Pinpoint the cell where the given text exists, returning its [X, Y] midpoint coordinate. 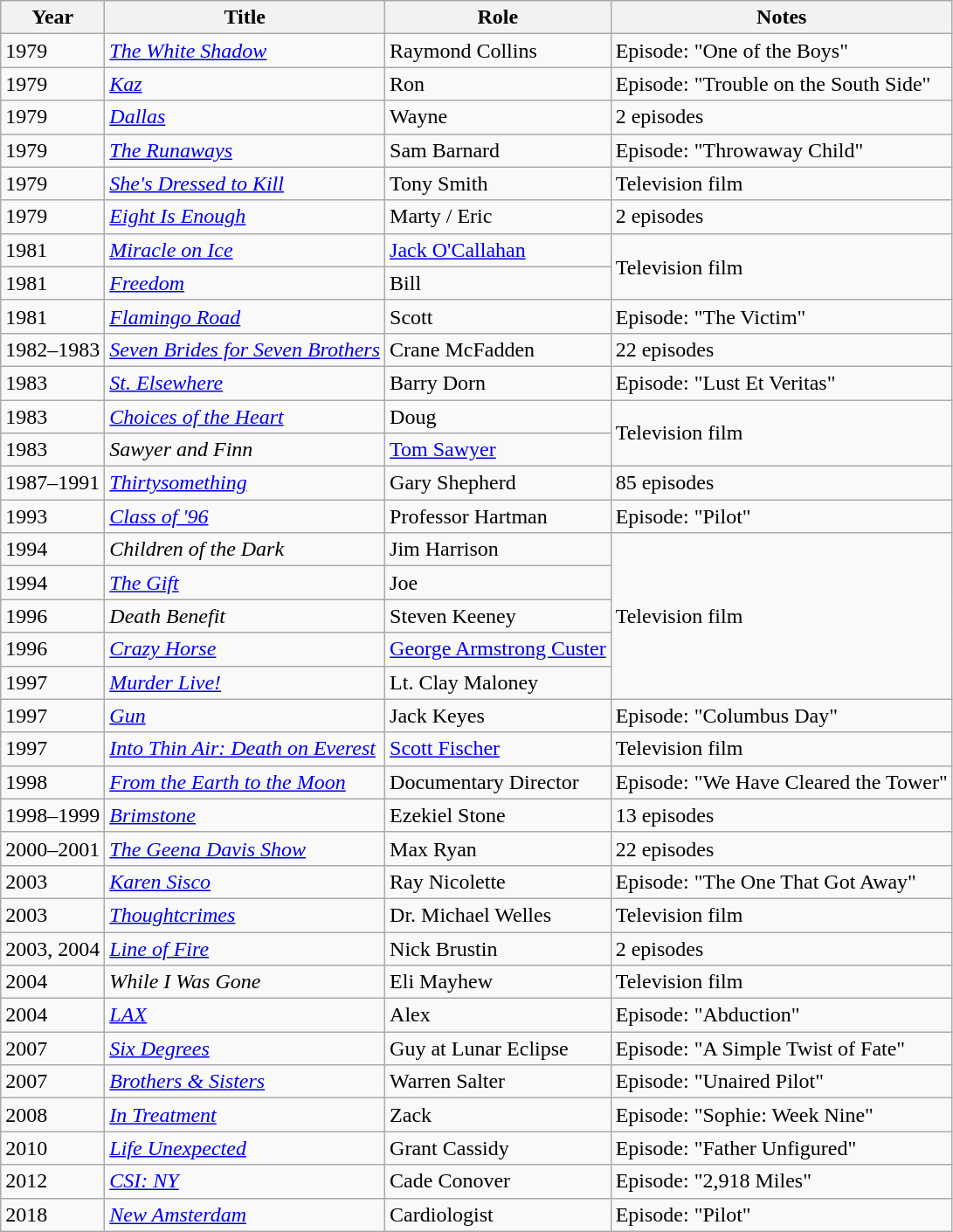
Max Ryan [498, 848]
1982–1983 [52, 350]
Lt. Clay Maloney [498, 682]
Ezekiel Stone [498, 815]
Barry Dorn [498, 383]
Flamingo Road [245, 316]
1993 [52, 516]
Nick Brustin [498, 948]
Episode: "Abduction" [781, 1015]
Steven Keeney [498, 616]
Gun [245, 716]
Jack O'Callahan [498, 250]
Episode: "The Victim" [781, 316]
Doug [498, 417]
CSI: NY [245, 1181]
Seven Brides for Seven Brothers [245, 350]
Zack [498, 1115]
LAX [245, 1015]
Class of '96 [245, 516]
Warren Salter [498, 1082]
Wayne [498, 117]
Karen Sisco [245, 882]
From the Earth to the Moon [245, 782]
Gary Shepherd [498, 483]
Jim Harrison [498, 550]
Grant Cassidy [498, 1148]
Professor Hartman [498, 516]
Into Thin Air: Death on Everest [245, 749]
Brimstone [245, 815]
2003, 2004 [52, 948]
Notes [781, 17]
Death Benefit [245, 616]
Raymond Collins [498, 51]
Sawyer and Finn [245, 450]
Episode: "Sophie: Week Nine" [781, 1115]
Episode: "Father Unfigured" [781, 1148]
Role [498, 17]
Choices of the Heart [245, 417]
2000–2001 [52, 848]
2018 [52, 1215]
The White Shadow [245, 51]
Episode: "We Have Cleared the Tower" [781, 782]
Crazy Horse [245, 649]
Year [52, 17]
13 episodes [781, 815]
Brothers & Sisters [245, 1082]
Episode: "A Simple Twist of Fate" [781, 1049]
Episode: "The One That Got Away" [781, 882]
Dr. Michael Welles [498, 915]
Episode: "One of the Boys" [781, 51]
Eli Mayhew [498, 982]
Episode: "Lust Et Veritas" [781, 383]
Murder Live! [245, 682]
Cardiologist [498, 1215]
Episode: "Trouble on the South Side" [781, 84]
2010 [52, 1148]
The Geena Davis Show [245, 848]
Episode: "Throwaway Child" [781, 150]
St. Elsewhere [245, 383]
Children of the Dark [245, 550]
Tom Sawyer [498, 450]
Ron [498, 84]
Alex [498, 1015]
The Runaways [245, 150]
Ray Nicolette [498, 882]
Joe [498, 583]
2012 [52, 1181]
Kaz [245, 84]
Life Unexpected [245, 1148]
Bill [498, 283]
1998–1999 [52, 815]
Thirtysomething [245, 483]
Jack Keyes [498, 716]
In Treatment [245, 1115]
She's Dressed to Kill [245, 183]
Eight Is Enough [245, 217]
Thoughtcrimes [245, 915]
Documentary Director [498, 782]
The Gift [245, 583]
Title [245, 17]
Episode: "Unaired Pilot" [781, 1082]
Freedom [245, 283]
Dallas [245, 117]
Marty / Eric [498, 217]
Cade Conover [498, 1181]
While I Was Gone [245, 982]
Scott Fischer [498, 749]
Line of Fire [245, 948]
Tony Smith [498, 183]
Miracle on Ice [245, 250]
Guy at Lunar Eclipse [498, 1049]
Sam Barnard [498, 150]
Six Degrees [245, 1049]
New Amsterdam [245, 1215]
Scott [498, 316]
Crane McFadden [498, 350]
85 episodes [781, 483]
2008 [52, 1115]
Episode: "Columbus Day" [781, 716]
Episode: "2,918 Miles" [781, 1181]
1998 [52, 782]
George Armstrong Custer [498, 649]
1987–1991 [52, 483]
